Output the (X, Y) coordinate of the center of the cell containing the given text.  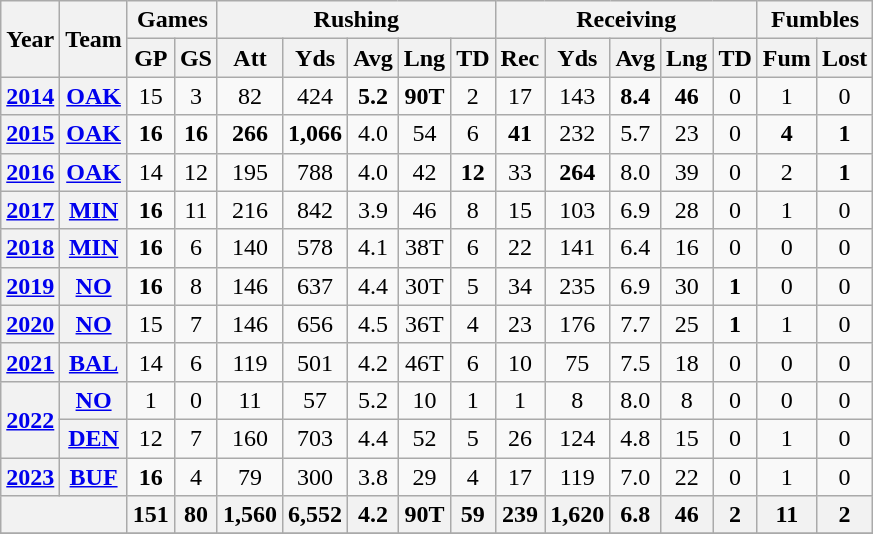
41 (520, 134)
39 (686, 172)
7.5 (636, 362)
34 (520, 286)
239 (520, 515)
33 (520, 172)
2020 (30, 324)
501 (316, 362)
5.7 (636, 134)
656 (316, 324)
235 (578, 286)
176 (578, 324)
57 (316, 400)
54 (424, 134)
Year (30, 39)
DEN (94, 438)
124 (578, 438)
7.7 (636, 324)
2018 (30, 248)
GP (150, 58)
Receiving (626, 20)
424 (316, 96)
3.9 (374, 210)
143 (578, 96)
80 (196, 515)
38T (424, 248)
195 (250, 172)
BUF (94, 477)
216 (250, 210)
52 (424, 438)
79 (250, 477)
141 (578, 248)
6.4 (636, 248)
30 (686, 286)
2017 (30, 210)
2022 (30, 419)
46T (424, 362)
36T (424, 324)
788 (316, 172)
3.8 (374, 477)
6.8 (636, 515)
3 (196, 96)
6,552 (316, 515)
Fumbles (814, 20)
Lost (844, 58)
160 (250, 438)
266 (250, 134)
75 (578, 362)
842 (316, 210)
4.1 (374, 248)
25 (686, 324)
26 (520, 438)
2023 (30, 477)
703 (316, 438)
Fum (786, 58)
4.5 (374, 324)
140 (250, 248)
Rec (520, 58)
2021 (30, 362)
GS (196, 58)
Att (250, 58)
1,066 (316, 134)
637 (316, 286)
30T (424, 286)
42 (424, 172)
BAL (94, 362)
232 (578, 134)
2015 (30, 134)
264 (578, 172)
18 (686, 362)
Rushing (356, 20)
4.8 (636, 438)
2016 (30, 172)
2019 (30, 286)
2014 (30, 96)
8.4 (636, 96)
300 (316, 477)
82 (250, 96)
29 (424, 477)
103 (578, 210)
151 (150, 515)
1,620 (578, 515)
Games (172, 20)
7.0 (636, 477)
1,560 (250, 515)
59 (473, 515)
Team (94, 39)
28 (686, 210)
578 (316, 248)
